Extract the [X, Y] coordinate from the center of the cell holding the provided text.  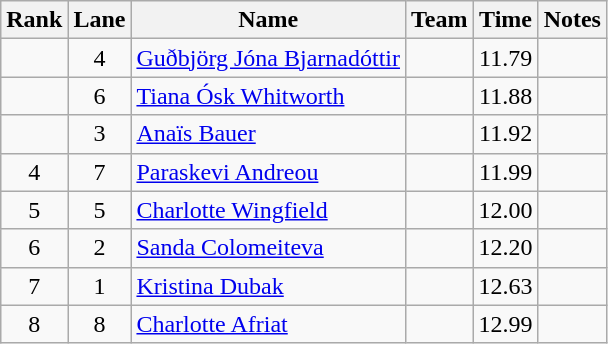
11.79 [506, 58]
Guðbjörg Jóna Bjarnadóttir [268, 58]
Kristina Dubak [268, 286]
Paraskevi Andreou [268, 172]
3 [100, 134]
Charlotte Wingfield [268, 210]
Name [268, 20]
1 [100, 286]
12.20 [506, 248]
Charlotte Afriat [268, 324]
12.63 [506, 286]
Notes [572, 20]
11.88 [506, 96]
2 [100, 248]
12.99 [506, 324]
11.92 [506, 134]
Team [440, 20]
12.00 [506, 210]
11.99 [506, 172]
Anaïs Bauer [268, 134]
Lane [100, 20]
Sanda Colomeiteva [268, 248]
Time [506, 20]
Tiana Ósk Whitworth [268, 96]
Rank [34, 20]
